Extract the [x, y] coordinate from the center of the cell holding the provided text.  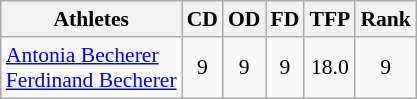
FD [286, 19]
Antonia BechererFerdinand Becherer [92, 68]
TFP [330, 19]
18.0 [330, 68]
Athletes [92, 19]
CD [202, 19]
Rank [386, 19]
OD [244, 19]
